Provide the [X, Y] coordinate of the cell's center where the given text is located.  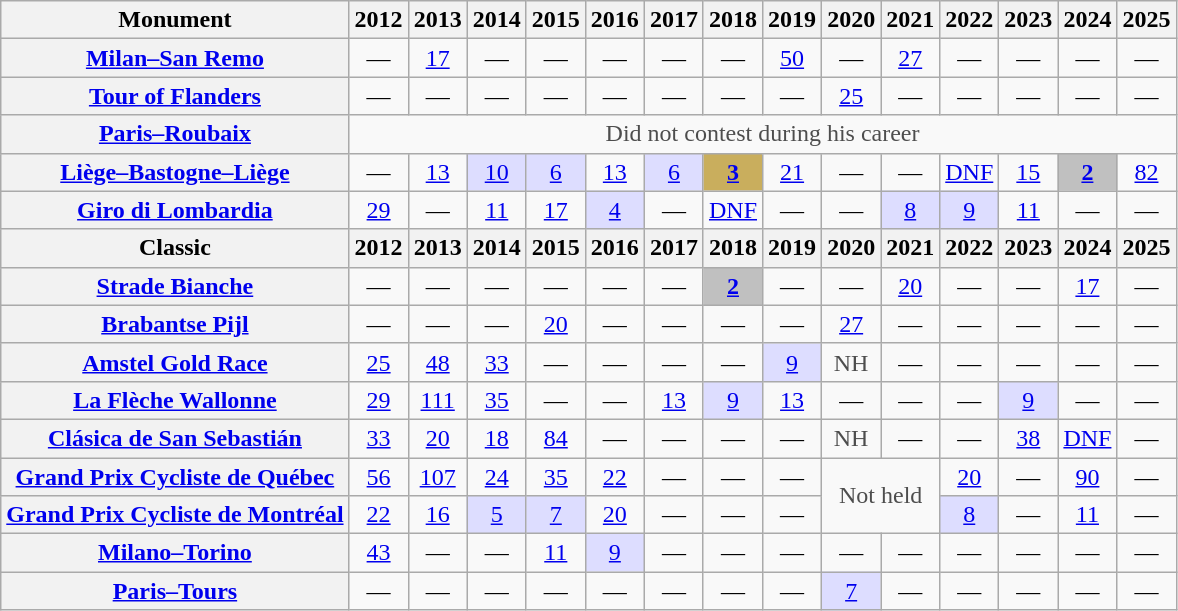
Milan–San Remo [175, 58]
3 [732, 172]
50 [792, 58]
111 [438, 400]
4 [614, 210]
Liège–Bastogne–Liège [175, 172]
Paris–Roubaix [175, 134]
84 [556, 438]
Amstel Gold Race [175, 362]
56 [378, 477]
107 [438, 477]
82 [1146, 172]
Did not contest during his career [762, 134]
Milano–Torino [175, 553]
Classic [175, 248]
38 [1028, 438]
Monument [175, 20]
Tour of Flanders [175, 96]
Strade Bianche [175, 286]
48 [438, 362]
18 [496, 438]
Paris–Tours [175, 591]
Clásica de San Sebastián [175, 438]
Not held [881, 496]
Brabantse Pijl [175, 324]
Grand Prix Cycliste de Québec [175, 477]
5 [496, 515]
15 [1028, 172]
Giro di Lombardia [175, 210]
La Flèche Wallonne [175, 400]
24 [496, 477]
Grand Prix Cycliste de Montréal [175, 515]
16 [438, 515]
90 [1088, 477]
10 [496, 172]
21 [792, 172]
43 [378, 553]
